Provide the (x, y) coordinate of the cell's center where the given text is located.  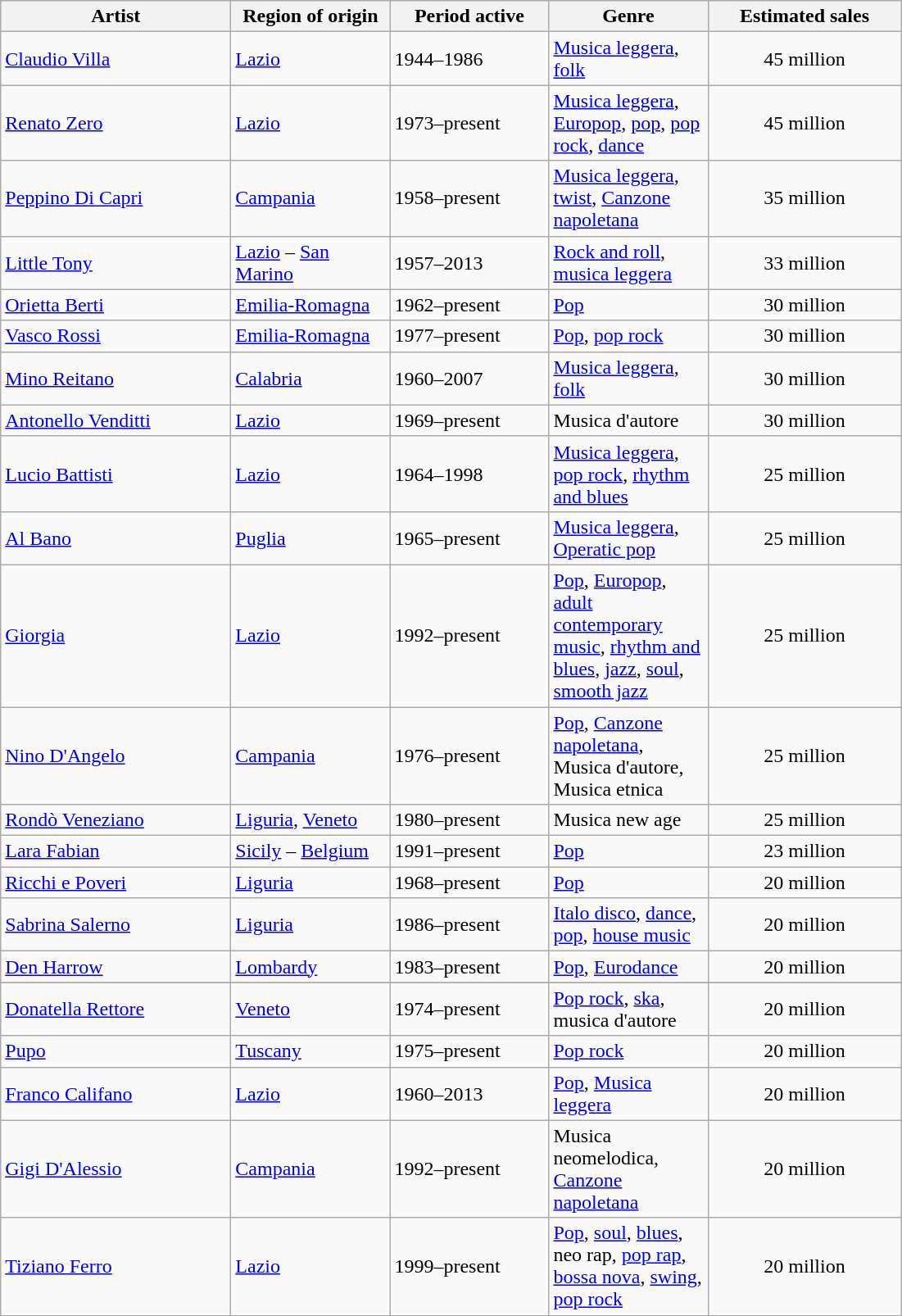
1975–present (469, 1051)
1965–present (469, 538)
1977–present (469, 336)
35 million (805, 198)
Giorgia (116, 636)
Tiziano Ferro (116, 1267)
Musica d'autore (628, 420)
1973–present (469, 123)
Rock and roll, musica leggera (628, 262)
Peppino Di Capri (116, 198)
Calabria (310, 379)
Lazio – San Marino (310, 262)
1986–present (469, 924)
Sicily – Belgium (310, 851)
Italo disco, dance, pop, house music (628, 924)
Pop, Musica leggera (628, 1093)
23 million (805, 851)
Ricchi e Poveri (116, 883)
Pop, Europop, adult contemporary music, rhythm and blues, jazz, soul, smooth jazz (628, 636)
1957–2013 (469, 262)
Lucio Battisti (116, 474)
1976–present (469, 756)
1958–present (469, 198)
Puglia (310, 538)
Nino D'Angelo (116, 756)
Pop, Canzone napoletana, Musica d'autore, Musica etnica (628, 756)
Pop, soul, blues, neo rap, pop rap, bossa nova, swing, pop rock (628, 1267)
Den Harrow (116, 967)
Musica leggera, Operatic pop (628, 538)
Artist (116, 16)
1944–1986 (469, 59)
Pupo (116, 1051)
1974–present (469, 1010)
1960–2013 (469, 1093)
Period active (469, 16)
Musica new age (628, 820)
Renato Zero (116, 123)
1962–present (469, 305)
Franco Califano (116, 1093)
Musica neomelodica, Canzone napoletana (628, 1169)
Pop rock, ska, musica d'autore (628, 1010)
Al Bano (116, 538)
Claudio Villa (116, 59)
Liguria, Veneto (310, 820)
Region of origin (310, 16)
1999–present (469, 1267)
Lara Fabian (116, 851)
Little Tony (116, 262)
Lombardy (310, 967)
Pop, Eurodance (628, 967)
1964–1998 (469, 474)
Gigi D'Alessio (116, 1169)
Musica leggera, twist, Canzone napoletana (628, 198)
1983–present (469, 967)
Rondò Veneziano (116, 820)
1960–2007 (469, 379)
1968–present (469, 883)
Pop, pop rock (628, 336)
33 million (805, 262)
Genre (628, 16)
Donatella Rettore (116, 1010)
Pop rock (628, 1051)
Vasco Rossi (116, 336)
Musica leggera, pop rock, rhythm and blues (628, 474)
Veneto (310, 1010)
Mino Reitano (116, 379)
Estimated sales (805, 16)
Antonello Venditti (116, 420)
1980–present (469, 820)
Sabrina Salerno (116, 924)
1991–present (469, 851)
Tuscany (310, 1051)
1969–present (469, 420)
Orietta Berti (116, 305)
Musica leggera, Europop, pop, pop rock, dance (628, 123)
